Return (X, Y) of the center of cell containing provided text 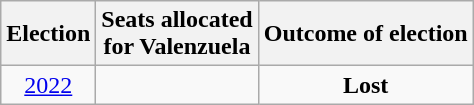
Outcome of election (366, 34)
Election (48, 34)
Lost (366, 85)
Seats allocatedfor Valenzuela (177, 34)
2022 (48, 85)
